Locate the cell with the specified text and output its (X, Y) center coordinate. 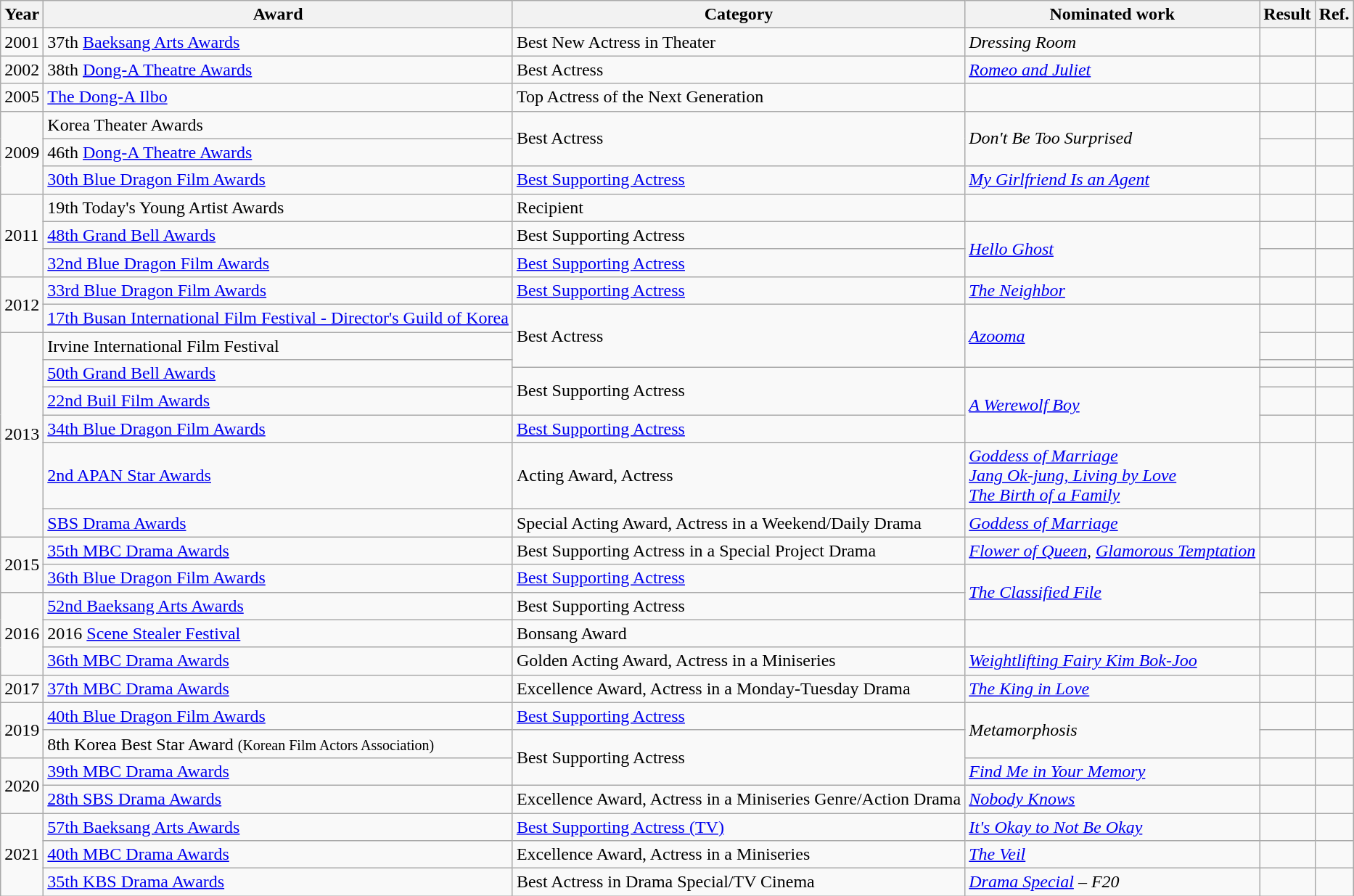
The Dong-A Ilbo (279, 97)
Ref. (1334, 15)
2015 (22, 564)
40th MBC Drama Awards (279, 855)
35th MBC Drama Awards (279, 551)
37th MBC Drama Awards (279, 689)
My Girlfriend Is an Agent (1112, 180)
2011 (22, 235)
2019 (22, 730)
Best Actress in Drama Special/TV Cinema (739, 882)
Bonsang Award (739, 633)
The Classified File (1112, 592)
2nd APAN Star Awards (279, 476)
38th Dong-A Theatre Awards (279, 70)
Best Supporting Actress in a Special Project Drama (739, 551)
22nd Buil Film Awards (279, 401)
2012 (22, 304)
Irvine International Film Festival (279, 346)
50th Grand Bell Awards (279, 374)
2013 (22, 435)
36th MBC Drama Awards (279, 661)
2017 (22, 689)
Hello Ghost (1112, 249)
SBS Drama Awards (279, 523)
Excellence Award, Actress in a Miniseries Genre/Action Drama (739, 799)
Acting Award, Actress (739, 476)
2016 Scene Stealer Festival (279, 633)
Category (739, 15)
Weightlifting Fairy Kim Bok-Joo (1112, 661)
Dressing Room (1112, 42)
Result (1287, 15)
33rd Blue Dragon Film Awards (279, 290)
Don't Be Too Surprised (1112, 139)
48th Grand Bell Awards (279, 235)
Best Supporting Actress (TV) (739, 826)
35th KBS Drama Awards (279, 882)
2009 (22, 152)
A Werewolf Boy (1112, 405)
28th SBS Drama Awards (279, 799)
17th Busan International Film Festival - Director's Guild of Korea (279, 318)
Romeo and Juliet (1112, 70)
34th Blue Dragon Film Awards (279, 429)
2016 (22, 633)
Top Actress of the Next Generation (739, 97)
Best New Actress in Theater (739, 42)
30th Blue Dragon Film Awards (279, 180)
37th Baeksang Arts Awards (279, 42)
Goddess of Marriage (1112, 523)
36th Blue Dragon Film Awards (279, 578)
19th Today's Young Artist Awards (279, 207)
Metamorphosis (1112, 730)
Award (279, 15)
Find Me in Your Memory (1112, 771)
39th MBC Drama Awards (279, 771)
Korea Theater Awards (279, 125)
52nd Baeksang Arts Awards (279, 606)
Goddess of Marriage Jang Ok-jung, Living by Love The Birth of a Family (1112, 476)
32nd Blue Dragon Film Awards (279, 263)
Year (22, 15)
Recipient (739, 207)
2002 (22, 70)
57th Baeksang Arts Awards (279, 826)
Excellence Award, Actress in a Monday-Tuesday Drama (739, 689)
The Veil (1112, 855)
It's Okay to Not Be Okay (1112, 826)
The King in Love (1112, 689)
2021 (22, 854)
2001 (22, 42)
Azooma (1112, 335)
Excellence Award, Actress in a Miniseries (739, 855)
Drama Special – F20 (1112, 882)
Nominated work (1112, 15)
46th Dong-A Theatre Awards (279, 152)
Nobody Knows (1112, 799)
2005 (22, 97)
Flower of Queen, Glamorous Temptation (1112, 551)
8th Korea Best Star Award (Korean Film Actors Association) (279, 744)
2020 (22, 785)
40th Blue Dragon Film Awards (279, 716)
The Neighbor (1112, 290)
Golden Acting Award, Actress in a Miniseries (739, 661)
Special Acting Award, Actress in a Weekend/Daily Drama (739, 523)
